Extract the [X, Y] coordinate from the center of the cell holding the provided text.  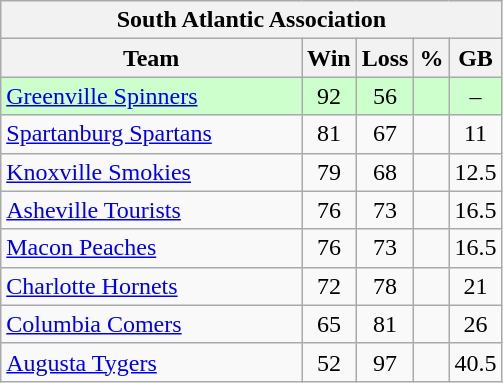
Augusta Tygers [152, 362]
– [476, 96]
Columbia Comers [152, 324]
GB [476, 58]
12.5 [476, 172]
11 [476, 134]
79 [330, 172]
Knoxville Smokies [152, 172]
78 [385, 286]
26 [476, 324]
40.5 [476, 362]
68 [385, 172]
Charlotte Hornets [152, 286]
52 [330, 362]
67 [385, 134]
Loss [385, 58]
92 [330, 96]
Spartanburg Spartans [152, 134]
56 [385, 96]
65 [330, 324]
% [432, 58]
21 [476, 286]
Team [152, 58]
South Atlantic Association [252, 20]
Macon Peaches [152, 248]
72 [330, 286]
Win [330, 58]
97 [385, 362]
Asheville Tourists [152, 210]
Greenville Spinners [152, 96]
